Locate the cell with the specified text and output its [X, Y] center coordinate. 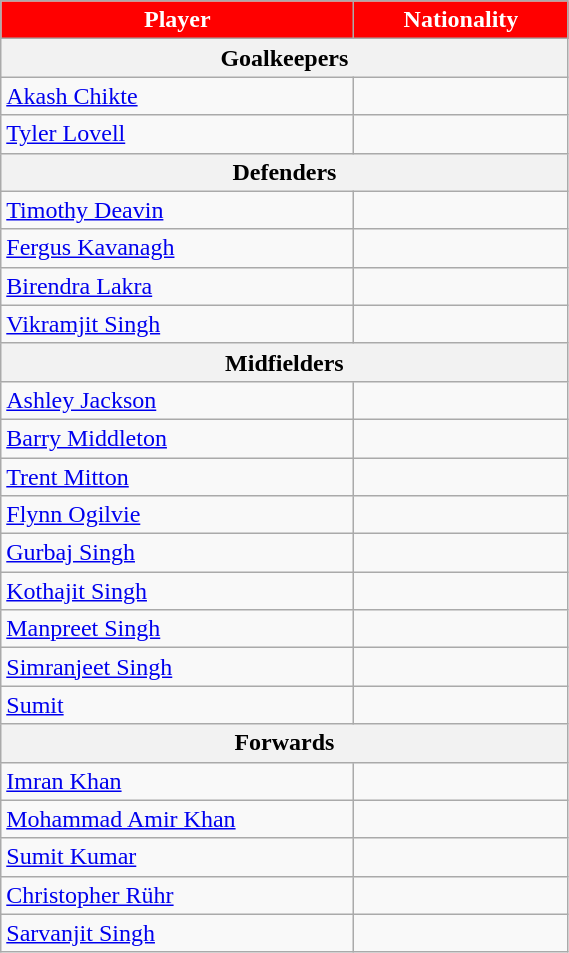
Timothy Deavin [178, 210]
Vikramjit Singh [178, 324]
Mohammad Amir Khan [178, 819]
Gurbaj Singh [178, 553]
Sumit [178, 705]
Akash Chikte [178, 96]
Tyler Lovell [178, 134]
Trent Mitton [178, 477]
Sumit Kumar [178, 857]
Midfielders [284, 362]
Player [178, 20]
Nationality [461, 20]
Imran Khan [178, 781]
Defenders [284, 172]
Simranjeet Singh [178, 667]
Flynn Ogilvie [178, 515]
Birendra Lakra [178, 286]
Ashley Jackson [178, 400]
Manpreet Singh [178, 629]
Christopher Rühr [178, 895]
Barry Middleton [178, 438]
Kothajit Singh [178, 591]
Fergus Kavanagh [178, 248]
Forwards [284, 743]
Sarvanjit Singh [178, 933]
Goalkeepers [284, 58]
